Determine the (X, Y) coordinate at the center of the cell enclosing the given text.  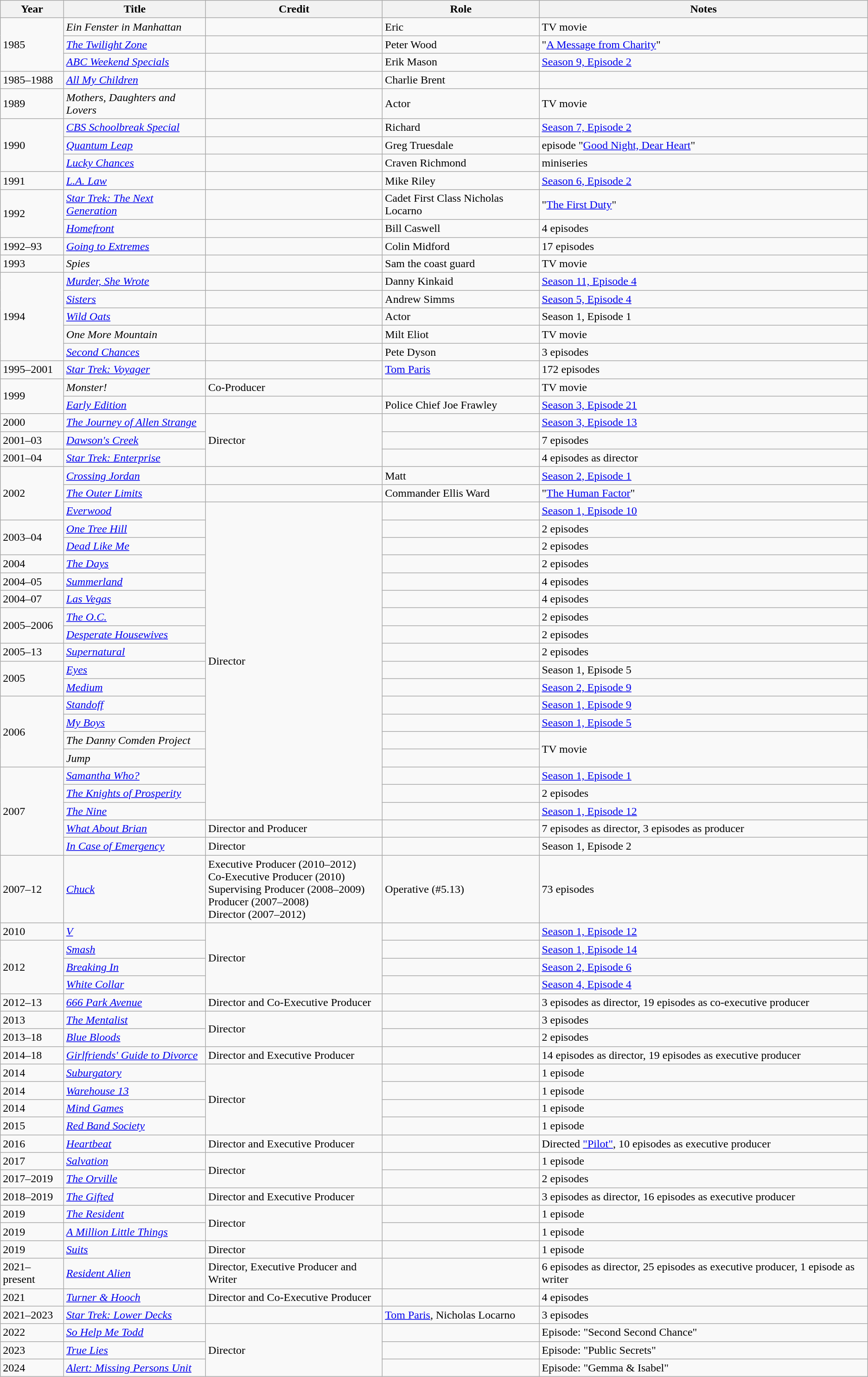
7 episodes (703, 440)
Operative (#5.13) (461, 889)
Warehouse 13 (134, 1090)
Blue Bloods (134, 1038)
17 episodes (703, 246)
Episode: "Gemma & Isabel" (703, 1368)
One Tree Hill (134, 528)
Alert: Missing Persons Unit (134, 1368)
1994 (32, 317)
Spies (134, 264)
Mothers, Daughters and Lovers (134, 104)
Credit (294, 9)
Going to Extremes (134, 246)
The Gifted (134, 1197)
So Help Me Todd (134, 1332)
The Danny Comden Project (134, 740)
2017–2019 (32, 1179)
Milt Eliot (461, 334)
In Case of Emergency (134, 846)
Danny Kinkaid (461, 282)
Craven Richmond (461, 163)
All My Children (134, 80)
Resident Alien (134, 1274)
1989 (32, 104)
Pete Dyson (461, 352)
2003–04 (32, 537)
Commander Ellis Ward (461, 493)
2022 (32, 1332)
The Outer Limits (134, 493)
Season 5, Episode 4 (703, 299)
Monster! (134, 387)
1993 (32, 264)
Desperate Housewives (134, 634)
2024 (32, 1368)
Breaking In (134, 967)
Tom Paris (461, 370)
2004 (32, 564)
Sisters (134, 299)
Season 3, Episode 21 (703, 405)
Episode: "Public Secrets" (703, 1350)
Murder, She Wrote (134, 282)
Samantha Who? (134, 775)
Colin Midford (461, 246)
Peter Wood (461, 45)
2006 (32, 731)
The Orville (134, 1179)
2017 (32, 1161)
1992–93 (32, 246)
Erik Mason (461, 62)
Jump (134, 758)
2012 (32, 967)
The Journey of Allen Strange (134, 423)
The Mentalist (134, 1020)
2021 (32, 1297)
2001–04 (32, 458)
Season 1, Episode 2 (703, 846)
Tom Paris, Nicholas Locarno (461, 1315)
Star Trek: Voyager (134, 370)
V (134, 932)
Star Trek: The Next Generation (134, 204)
Notes (703, 9)
Early Edition (134, 405)
Everwood (134, 511)
2013 (32, 1020)
The Nine (134, 811)
Andrew Simms (461, 299)
Summerland (134, 582)
2010 (32, 932)
3 episodes as director, 16 episodes as executive producer (703, 1197)
episode "Good Night, Dear Heart" (703, 145)
The O.C. (134, 617)
Wild Oats (134, 317)
1999 (32, 396)
Supernatural (134, 652)
Season 9, Episode 2 (703, 62)
2021–present (32, 1274)
Co-Producer (294, 387)
2013–18 (32, 1038)
3 episodes as director, 19 episodes as co-executive producer (703, 1002)
Season 2, Episode 9 (703, 687)
Season 4, Episode 4 (703, 985)
Suburgatory (134, 1073)
One More Mountain (134, 334)
Title (134, 9)
Star Trek: Enterprise (134, 458)
Charlie Brent (461, 80)
1985–1988 (32, 80)
2015 (32, 1126)
73 episodes (703, 889)
Girlfriends' Guide to Divorce (134, 1055)
Season 3, Episode 13 (703, 423)
Las Vegas (134, 599)
6 episodes as director, 25 episodes as executive producer, 1 episode as writer (703, 1274)
Heartbeat (134, 1143)
Sam the coast guard (461, 264)
Mike Riley (461, 180)
2004–05 (32, 582)
1992 (32, 213)
Executive Producer (2010–2012)Co-Executive Producer (2010)Supervising Producer (2008–2009)Producer (2007–2008)Director (2007–2012) (294, 889)
Season 2, Episode 6 (703, 967)
666 Park Avenue (134, 1002)
Smash (134, 949)
2007 (32, 811)
Chuck (134, 889)
Salvation (134, 1161)
Year (32, 9)
Suits (134, 1249)
Lucky Chances (134, 163)
2016 (32, 1143)
Mind Games (134, 1108)
2005–2006 (32, 626)
2002 (32, 493)
Quantum Leap (134, 145)
Richard (461, 128)
Bill Caswell (461, 228)
Star Trek: Lower Decks (134, 1315)
Episode: "Second Second Chance" (703, 1332)
7 episodes as director, 3 episodes as producer (703, 829)
2014–18 (32, 1055)
miniseries (703, 163)
1995–2001 (32, 370)
1990 (32, 145)
Turner & Hooch (134, 1297)
2005 (32, 679)
Season 6, Episode 2 (703, 180)
2018–2019 (32, 1197)
1985 (32, 45)
Director, Executive Producer and Writer (294, 1274)
14 episodes as director, 19 episodes as executive producer (703, 1055)
Red Band Society (134, 1126)
2007–12 (32, 889)
Greg Truesdale (461, 145)
Dead Like Me (134, 546)
L.A. Law (134, 180)
What About Brian (134, 829)
Role (461, 9)
2021–2023 (32, 1315)
Director and Producer (294, 829)
"The Human Factor" (703, 493)
Cadet First Class Nicholas Locarno (461, 204)
Matt (461, 475)
Standoff (134, 705)
The Twilight Zone (134, 45)
Medium (134, 687)
A Million Little Things (134, 1232)
Homefront (134, 228)
Season 1, Episode 9 (703, 705)
The Days (134, 564)
4 episodes as director (703, 458)
Eyes (134, 670)
2001–03 (32, 440)
Police Chief Joe Frawley (461, 405)
CBS Schoolbreak Special (134, 128)
ABC Weekend Specials (134, 62)
2005–13 (32, 652)
"A Message from Charity" (703, 45)
Season 7, Episode 2 (703, 128)
Season 11, Episode 4 (703, 282)
2012–13 (32, 1002)
Directed "Pilot", 10 episodes as executive producer (703, 1143)
Season 1, Episode 10 (703, 511)
2000 (32, 423)
Season 2, Episode 1 (703, 475)
172 episodes (703, 370)
The Knights of Prosperity (134, 793)
Ein Fenster in Manhattan (134, 27)
Second Chances (134, 352)
The Resident (134, 1214)
White Collar (134, 985)
My Boys (134, 723)
"The First Duty" (703, 204)
True Lies (134, 1350)
Eric (461, 27)
2023 (32, 1350)
1991 (32, 180)
Dawson's Creek (134, 440)
Season 1, Episode 14 (703, 949)
2004–07 (32, 599)
Crossing Jordan (134, 475)
